From the cell containing the given text, extract its center point as [X, Y] coordinate. 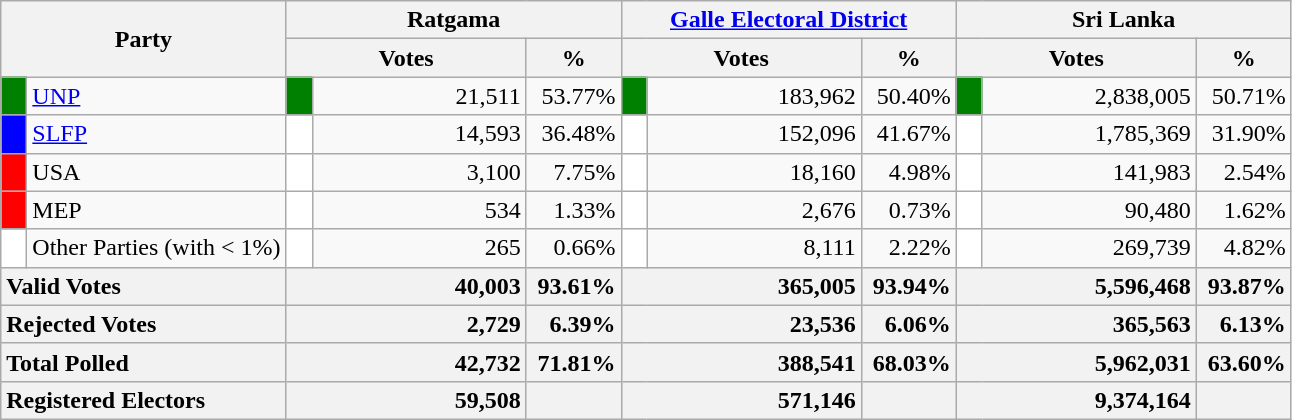
1.33% [574, 210]
5,596,468 [1076, 286]
71.81% [574, 362]
269,739 [1089, 248]
59,508 [406, 400]
50.40% [908, 96]
2,838,005 [1089, 96]
21,511 [419, 96]
93.61% [574, 286]
9,374,164 [1076, 400]
183,962 [754, 96]
18,160 [754, 172]
40,003 [406, 286]
53.77% [574, 96]
3,100 [419, 172]
Other Parties (with < 1%) [156, 248]
68.03% [908, 362]
5,962,031 [1076, 362]
365,005 [741, 286]
8,111 [754, 248]
Registered Electors [144, 400]
31.90% [1244, 134]
0.66% [574, 248]
6.39% [574, 324]
152,096 [754, 134]
571,146 [741, 400]
SLFP [156, 134]
MEP [156, 210]
1.62% [1244, 210]
2.22% [908, 248]
93.94% [908, 286]
4.82% [1244, 248]
Galle Electoral District [788, 20]
Ratgama [454, 20]
4.98% [908, 172]
41.67% [908, 134]
0.73% [908, 210]
Party [144, 39]
2.54% [1244, 172]
50.71% [1244, 96]
141,983 [1089, 172]
Total Polled [144, 362]
2,676 [754, 210]
Valid Votes [144, 286]
USA [156, 172]
265 [419, 248]
388,541 [741, 362]
90,480 [1089, 210]
36.48% [574, 134]
7.75% [574, 172]
14,593 [419, 134]
Rejected Votes [144, 324]
365,563 [1076, 324]
63.60% [1244, 362]
42,732 [406, 362]
534 [419, 210]
1,785,369 [1089, 134]
23,536 [741, 324]
93.87% [1244, 286]
6.13% [1244, 324]
UNP [156, 96]
2,729 [406, 324]
Sri Lanka [1124, 20]
6.06% [908, 324]
